Determine the (x, y) coordinate at the center of the cell enclosing the given text.  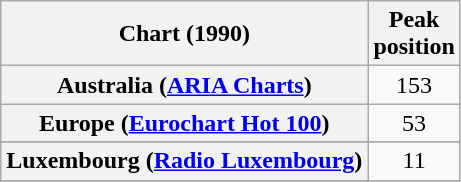
11 (414, 161)
Luxembourg (Radio Luxembourg) (184, 161)
153 (414, 85)
Peakposition (414, 34)
Chart (1990) (184, 34)
Australia (ARIA Charts) (184, 85)
Europe (Eurochart Hot 100) (184, 123)
53 (414, 123)
